Find where the given text appears and provide that cell's center as (x, y) coordinate. 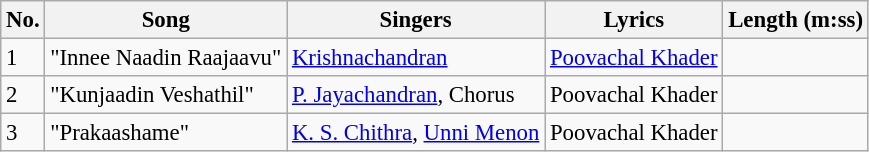
"Kunjaadin Veshathil" (166, 95)
Lyrics (634, 20)
Length (m:ss) (796, 20)
3 (23, 133)
K. S. Chithra, Unni Menon (416, 133)
"Prakaashame" (166, 133)
P. Jayachandran, Chorus (416, 95)
Krishnachandran (416, 58)
Song (166, 20)
2 (23, 95)
No. (23, 20)
Singers (416, 20)
1 (23, 58)
"Innee Naadin Raajaavu" (166, 58)
